Extract the (x, y) coordinate from the center of the cell holding the provided text.  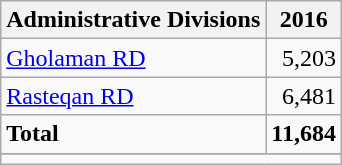
5,203 (304, 58)
6,481 (304, 96)
Total (134, 134)
Gholaman RD (134, 58)
Administrative Divisions (134, 20)
Rasteqan RD (134, 96)
11,684 (304, 134)
2016 (304, 20)
